Scan for the cell matching the given text and deliver its [x, y] coordinate at center. 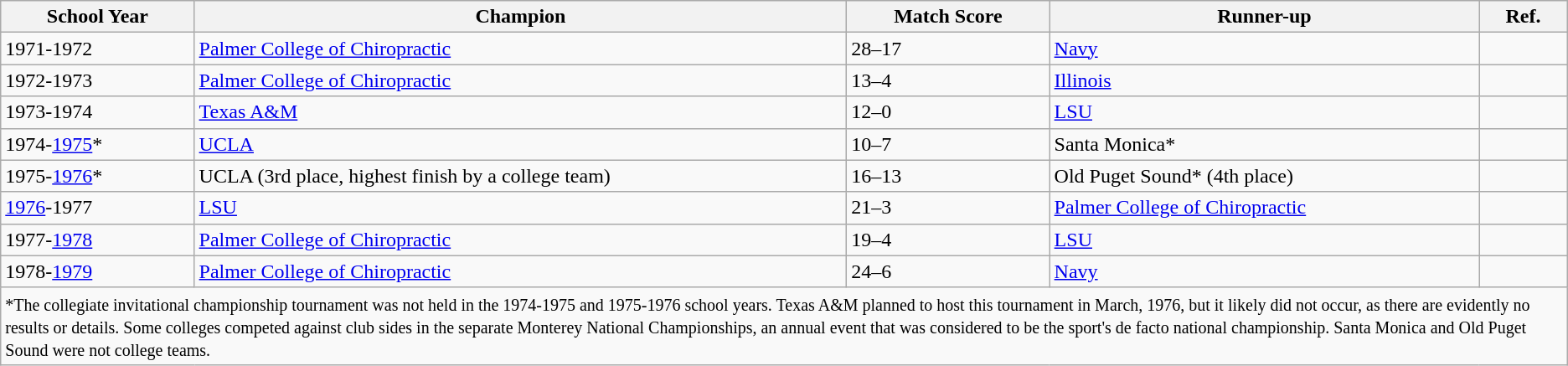
16–13 [948, 176]
19–4 [948, 240]
Illinois [1265, 80]
1977-1978 [97, 240]
21–3 [948, 208]
Santa Monica* [1265, 144]
UCLA [521, 144]
10–7 [948, 144]
1975-1976* [97, 176]
1972-1973 [97, 80]
UCLA (3rd place, highest finish by a college team) [521, 176]
1973-1974 [97, 112]
Champion [521, 17]
13–4 [948, 80]
1978-1979 [97, 271]
1976-1977 [97, 208]
28–17 [948, 49]
1974-1975* [97, 144]
Match Score [948, 17]
Runner-up [1265, 17]
School Year [97, 17]
Old Puget Sound* (4th place) [1265, 176]
1971-1972 [97, 49]
24–6 [948, 271]
Texas A&M [521, 112]
Ref. [1524, 17]
12–0 [948, 112]
